Extract the (X, Y) coordinate from the center of the cell holding the provided text.  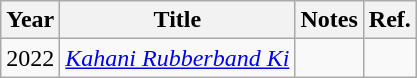
Title (178, 20)
Ref. (390, 20)
Year (30, 20)
2022 (30, 58)
Notes (329, 20)
Kahani Rubberband Ki (178, 58)
